Scan for the cell matching the given text and deliver its [X, Y] coordinate at center. 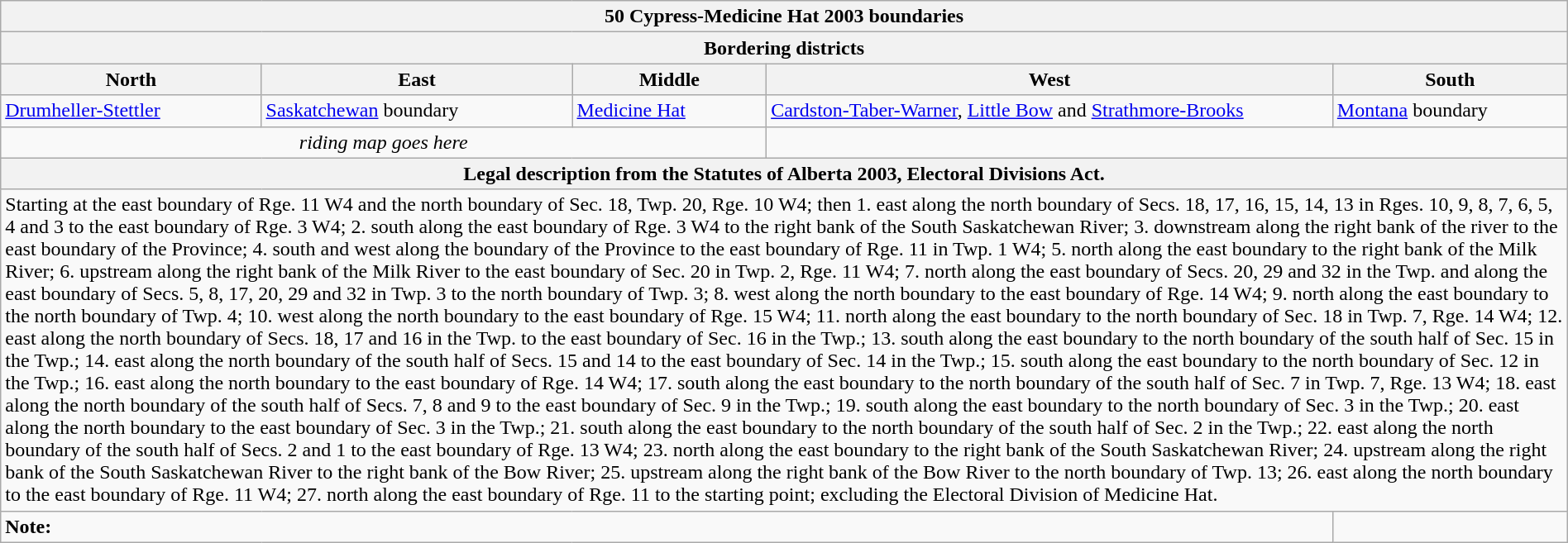
Note: [667, 526]
Montana boundary [1450, 111]
South [1450, 79]
Saskatchewan boundary [417, 111]
Middle [670, 79]
Bordering districts [784, 48]
Drumheller-Stettler [131, 111]
West [1050, 79]
Medicine Hat [670, 111]
North [131, 79]
Legal description from the Statutes of Alberta 2003, Electoral Divisions Act. [784, 174]
East [417, 79]
riding map goes here [384, 142]
Cardston-Taber-Warner, Little Bow and Strathmore-Brooks [1050, 111]
50 Cypress-Medicine Hat 2003 boundaries [784, 17]
